Find where the given text appears and provide that cell's center as (x, y) coordinate. 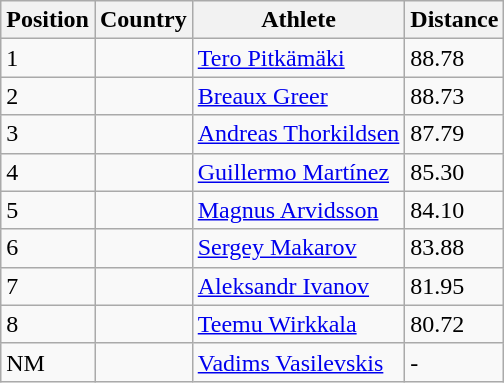
Aleksandr Ivanov (298, 286)
Andreas Thorkildsen (298, 134)
Tero Pitkämäki (298, 58)
81.95 (454, 286)
Teemu Wirkkala (298, 324)
84.10 (454, 210)
Athlete (298, 20)
80.72 (454, 324)
5 (48, 210)
Sergey Makarov (298, 248)
83.88 (454, 248)
88.78 (454, 58)
87.79 (454, 134)
Position (48, 20)
Guillermo Martínez (298, 172)
85.30 (454, 172)
2 (48, 96)
6 (48, 248)
4 (48, 172)
Magnus Arvidsson (298, 210)
Breaux Greer (298, 96)
NM (48, 362)
88.73 (454, 96)
3 (48, 134)
1 (48, 58)
Distance (454, 20)
7 (48, 286)
Vadims Vasilevskis (298, 362)
Country (143, 20)
8 (48, 324)
- (454, 362)
